From the cell containing the given text, extract its center point as [X, Y] coordinate. 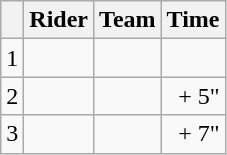
2 [12, 96]
+ 5" [193, 96]
+ 7" [193, 134]
Rider [59, 20]
Time [193, 20]
3 [12, 134]
1 [12, 58]
Team [128, 20]
